Scan for the cell matching the given text and deliver its (x, y) coordinate at center. 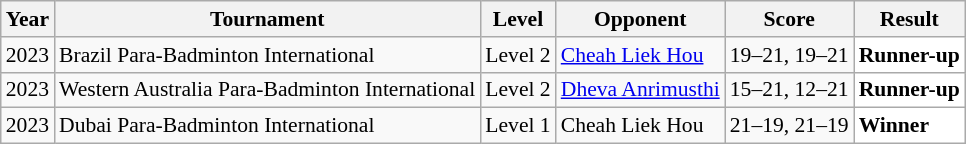
Western Australia Para-Badminton International (267, 90)
Result (910, 19)
Winner (910, 126)
15–21, 12–21 (790, 90)
Year (28, 19)
Dubai Para-Badminton International (267, 126)
Score (790, 19)
Tournament (267, 19)
19–21, 19–21 (790, 55)
Level 1 (518, 126)
Brazil Para-Badminton International (267, 55)
21–19, 21–19 (790, 126)
Level (518, 19)
Dheva Anrimusthi (640, 90)
Opponent (640, 19)
